Return the [X, Y] coordinate for the center point of the cell that contains the specified text.  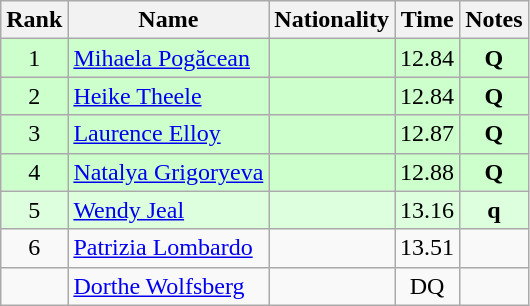
Name [168, 20]
3 [34, 134]
Rank [34, 20]
Nationality [332, 20]
Wendy Jeal [168, 210]
2 [34, 96]
13.16 [428, 210]
4 [34, 172]
Natalya Grigoryeva [168, 172]
Notes [494, 20]
Time [428, 20]
Patrizia Lombardo [168, 248]
5 [34, 210]
12.88 [428, 172]
12.87 [428, 134]
Laurence Elloy [168, 134]
6 [34, 248]
DQ [428, 286]
13.51 [428, 248]
Dorthe Wolfsberg [168, 286]
1 [34, 58]
Mihaela Pogăcean [168, 58]
q [494, 210]
Heike Theele [168, 96]
